Search for the cell housing the specified text and yield its (x, y) center coordinate. 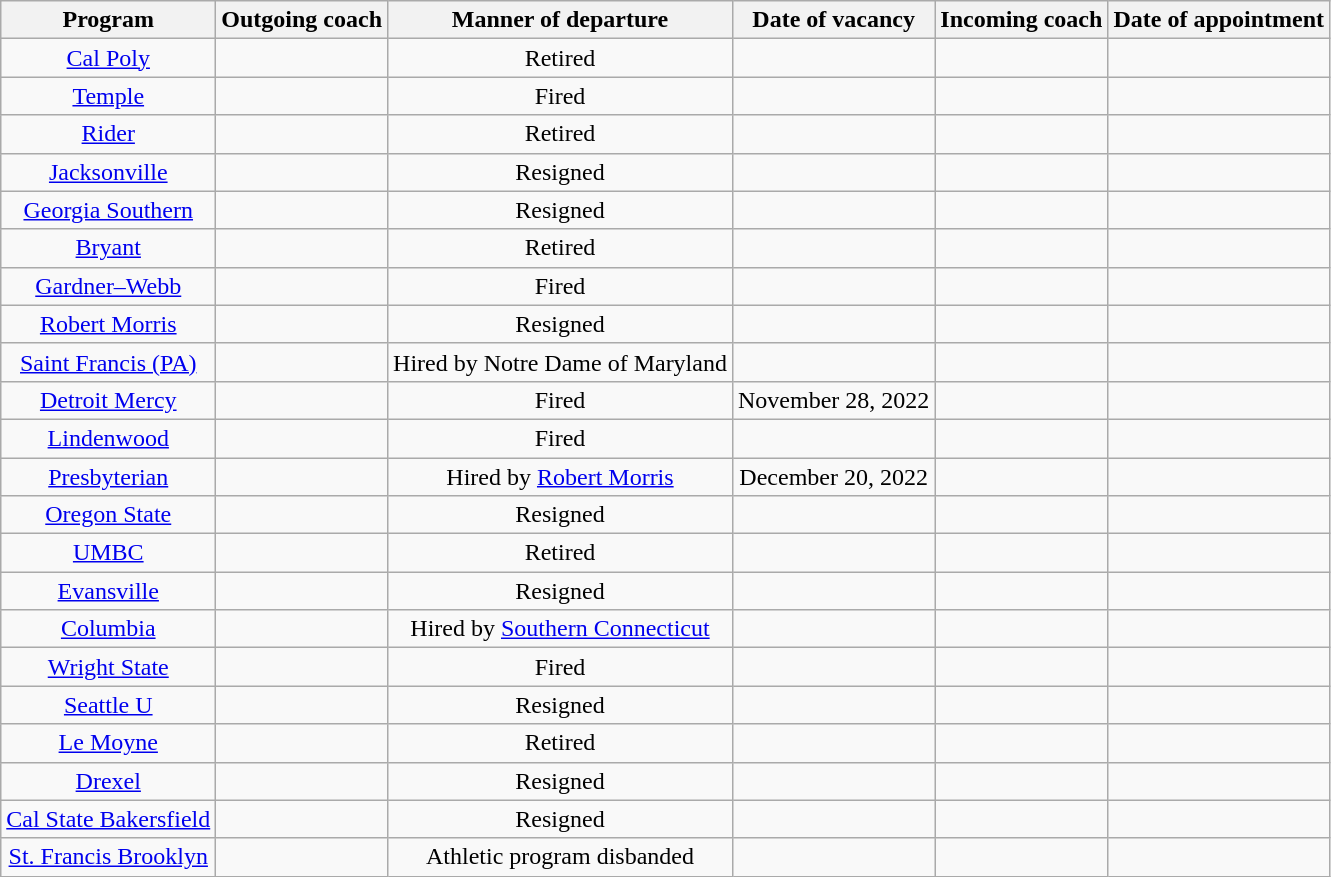
Incoming coach (1022, 20)
Program (108, 20)
Cal Poly (108, 58)
Manner of departure (560, 20)
Temple (108, 96)
November 28, 2022 (833, 400)
Saint Francis (PA) (108, 362)
St. Francis Brooklyn (108, 857)
Oregon State (108, 515)
December 20, 2022 (833, 477)
Date of vacancy (833, 20)
Wright State (108, 667)
Jacksonville (108, 172)
Cal State Bakersfield (108, 819)
Lindenwood (108, 438)
Drexel (108, 781)
Detroit Mercy (108, 400)
Le Moyne (108, 743)
Gardner–Webb (108, 286)
Hired by Notre Dame of Maryland (560, 362)
Georgia Southern (108, 210)
Evansville (108, 591)
Bryant (108, 248)
Robert Morris (108, 324)
Hired by Robert Morris (560, 477)
Hired by Southern Connecticut (560, 629)
Rider (108, 134)
UMBC (108, 553)
Athletic program disbanded (560, 857)
Seattle U (108, 705)
Columbia (108, 629)
Presbyterian (108, 477)
Date of appointment (1219, 20)
Outgoing coach (302, 20)
